Locate the cell with the specified text and output its [X, Y] center coordinate. 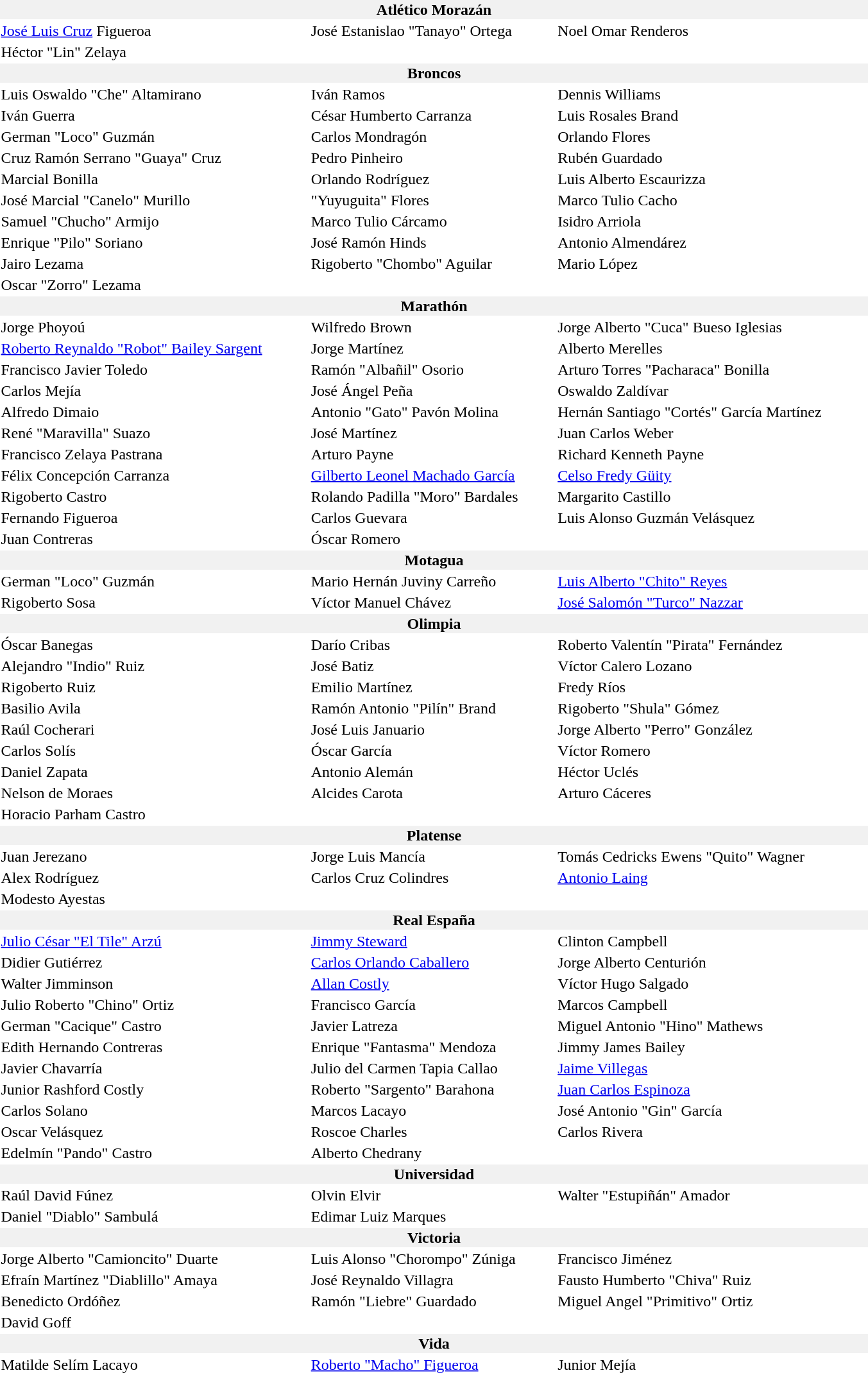
Julio Roberto "Chino" Ortiz [154, 1005]
Roberto Valentín "Pirata" Fernández [712, 645]
José Luis Cruz Figueroa [154, 31]
Real España [434, 920]
Ramón "Liebre" Guardado [432, 1301]
Jorge Luis Mancía [432, 857]
Francisco Javier Toledo [154, 370]
Pedro Pinheiro [432, 158]
Iván Ramos [432, 94]
Julio César "El Tile" Arzú [154, 941]
Juan Carlos Espinoza [712, 1089]
Víctor Calero Lozano [712, 666]
"Yuyuguita" Flores [432, 200]
Darío Cribas [432, 645]
Juan Contreras [154, 539]
Jimmy James Bailey [712, 1047]
Enrique "Pilo" Soriano [154, 243]
Daniel Zapata [154, 772]
Edith Hernando Contreras [154, 1047]
Edelmín "Pando" Castro [154, 1153]
Marco Tulio Cacho [712, 200]
Fausto Humberto "Chiva" Ruiz [712, 1280]
Carlos Mondragón [432, 137]
Gilberto Leonel Machado García [432, 475]
Enrique "Fantasma" Mendoza [432, 1047]
Luis Oswaldo "Che" Altamirano [154, 94]
Francisco Jiménez [712, 1259]
Héctor Uclés [712, 772]
Arturo Torres "Pacharaca" Bonilla [712, 370]
Edimar Luiz Marques [432, 1216]
Rigoberto Sosa [154, 602]
Francisco Zelaya Pastrana [154, 454]
Celso Fredy Güity [712, 475]
Javier Chavarría [154, 1068]
Marathón [434, 306]
Roberto Reynaldo "Robot" Bailey Sargent [154, 348]
Wilfredo Brown [432, 327]
Antonio Alemán [432, 772]
Luis Alonso Guzmán Velásquez [712, 518]
Miguel Antonio "Hino" Mathews [712, 1026]
Luis Alonso "Chorompo" Zúniga [432, 1259]
Roscoe Charles [432, 1132]
Olimpia [434, 624]
Carlos Rivera [712, 1132]
Rigoberto "Chombo" Aguilar [432, 264]
Oswaldo Zaldívar [712, 391]
José Antonio "Gin" García [712, 1111]
Olvin Elvir [432, 1195]
Alejandro "Indio" Ruiz [154, 666]
Hernán Santiago "Cortés" García Martínez [712, 412]
Isidro Arriola [712, 221]
Oscar "Zorro" Lezama [154, 285]
Marcos Lacayo [432, 1111]
René "Maravilla" Suazo [154, 433]
José Reynaldo Villagra [432, 1280]
Fernando Figueroa [154, 518]
Orlando Flores [712, 137]
César Humberto Carranza [432, 115]
Alex Rodríguez [154, 878]
Walter "Estupiñán" Amador [712, 1195]
Benedicto Ordóñez [154, 1301]
Iván Guerra [154, 115]
Roberto "Sargento" Barahona [432, 1089]
Didier Gutiérrez [154, 962]
Alberto Merelles [712, 348]
Daniel "Diablo" Sambulá [154, 1216]
José Ángel Peña [432, 391]
Carlos Guevara [432, 518]
German "Cacique" Castro [154, 1026]
Samuel "Chucho" Armijo [154, 221]
Javier Latreza [432, 1026]
Raúl Cocherari [154, 729]
Alfredo Dimaio [154, 412]
Junior Rashford Costly [154, 1089]
Jorge Martínez [432, 348]
Juan Carlos Weber [712, 433]
Víctor Romero [712, 751]
Héctor "Lin" Zelaya [154, 52]
José Salomón "Turco" Nazzar [712, 602]
Mario Hernán Juviny Carreño [432, 581]
Tomás Cedricks Ewens "Quito" Wagner [712, 857]
Julio del Carmen Tapia Callao [432, 1068]
Jorge Alberto "Perro" González [712, 729]
Carlos Solano [154, 1111]
Richard Kenneth Payne [712, 454]
Carlos Orlando Caballero [432, 962]
Francisco García [432, 1005]
Allan Costly [432, 984]
Horacio Parham Castro [154, 814]
Oscar Velásquez [154, 1132]
Marcial Bonilla [154, 179]
Marcos Campbell [712, 1005]
Óscar García [432, 751]
Jorge Alberto "Cuca" Bueso Iglesias [712, 327]
Rigoberto Ruiz [154, 687]
Marco Tulio Cárcamo [432, 221]
Fredy Ríos [712, 687]
Noel Omar Renderos [712, 31]
Clinton Campbell [712, 941]
Jorge Alberto Centurión [712, 962]
Dennis Williams [712, 94]
Motagua [434, 560]
Carlos Solís [154, 751]
Antonio Almendárez [712, 243]
Rigoberto "Shula" Gómez [712, 708]
Nelson de Moraes [154, 793]
Antonio Laing [712, 878]
Platense [434, 835]
Luis Alberto Escaurizza [712, 179]
Emilio Martínez [432, 687]
David Goff [154, 1322]
Efraín Martínez "Diablillo" Amaya [154, 1280]
Alberto Chedrany [432, 1153]
Jorge Alberto "Camioncito" Duarte [154, 1259]
José Luis Januario [432, 729]
Modesto Ayestas [154, 899]
Luis Rosales Brand [712, 115]
Ramón "Albañil" Osorio [432, 370]
José Marcial "Canelo" Murillo [154, 200]
Arturo Cáceres [712, 793]
Arturo Payne [432, 454]
Óscar Banegas [154, 645]
Jairo Lezama [154, 264]
Universidad [434, 1174]
Vida [434, 1343]
Orlando Rodríguez [432, 179]
Carlos Cruz Colindres [432, 878]
Óscar Romero [432, 539]
Luis Alberto "Chito" Reyes [712, 581]
José Ramón Hinds [432, 243]
Félix Concepción Carranza [154, 475]
Basilio Avila [154, 708]
Antonio "Gato" Pavón Molina [432, 412]
Rigoberto Castro [154, 497]
Rolando Padilla "Moro" Bardales [432, 497]
Miguel Angel "Primitivo" Ortiz [712, 1301]
Rubén Guardado [712, 158]
Jaime Villegas [712, 1068]
Atlético Morazán [434, 10]
Carlos Mejía [154, 391]
Broncos [434, 73]
Margarito Castillo [712, 497]
Víctor Hugo Salgado [712, 984]
José Estanislao "Tanayo" Ortega [432, 31]
José Batiz [432, 666]
Victoria [434, 1238]
Jimmy Steward [432, 941]
Cruz Ramón Serrano "Guaya" Cruz [154, 158]
Víctor Manuel Chávez [432, 602]
José Martínez [432, 433]
Mario López [712, 264]
Ramón Antonio "Pilín" Brand [432, 708]
Jorge Phoyoú [154, 327]
Alcides Carota [432, 793]
Walter Jimminson [154, 984]
Raúl David Fúnez [154, 1195]
Juan Jerezano [154, 857]
